Capture the cell that displays the provided text and extract its (X, Y) central coordinate. 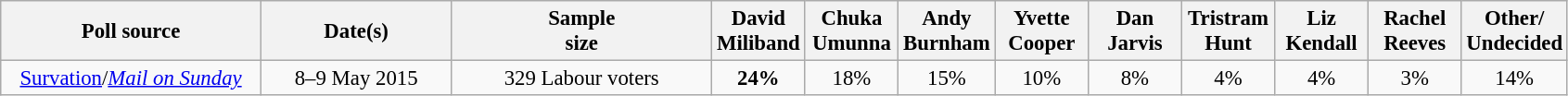
DanJarvis (1135, 31)
RachelReeves (1415, 31)
Sample size (582, 31)
AndyBurnham (947, 31)
Poll source (132, 31)
24% (759, 78)
18% (851, 78)
YvetteCooper (1042, 31)
8–9 May 2015 (356, 78)
DavidMiliband (759, 31)
TristramHunt (1228, 31)
15% (947, 78)
3% (1415, 78)
Survation/Mail on Sunday (132, 78)
Date(s) (356, 31)
LizKendall (1322, 31)
14% (1514, 78)
329 Labour voters (582, 78)
8% (1135, 78)
10% (1042, 78)
Other/Undecided (1514, 31)
ChukaUmunna (851, 31)
